Extract the [X, Y] coordinate from the center of the cell holding the provided text.  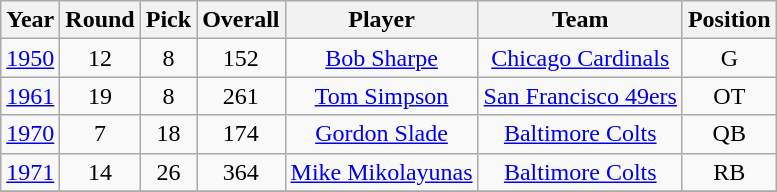
Overall [241, 20]
San Francisco 49ers [580, 96]
19 [100, 96]
Team [580, 20]
12 [100, 58]
Mike Mikolayunas [382, 172]
1950 [30, 58]
1961 [30, 96]
Round [100, 20]
Chicago Cardinals [580, 58]
Gordon Slade [382, 134]
Player [382, 20]
7 [100, 134]
261 [241, 96]
Bob Sharpe [382, 58]
Pick [168, 20]
QB [729, 134]
152 [241, 58]
Tom Simpson [382, 96]
G [729, 58]
174 [241, 134]
14 [100, 172]
364 [241, 172]
18 [168, 134]
Year [30, 20]
1971 [30, 172]
26 [168, 172]
OT [729, 96]
Position [729, 20]
1970 [30, 134]
RB [729, 172]
